Determine the [X, Y] coordinate at the center of the cell enclosing the given text.  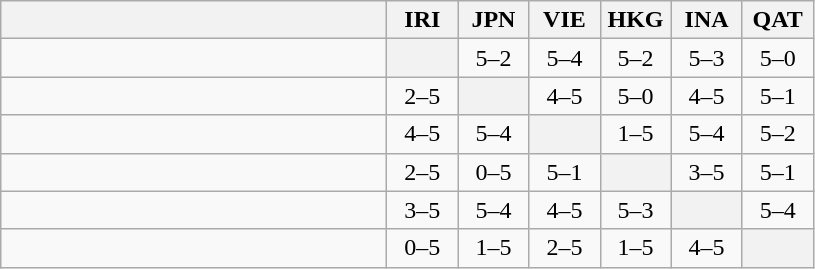
VIE [564, 20]
INA [706, 20]
JPN [494, 20]
QAT [778, 20]
HKG [636, 20]
IRI [422, 20]
